Find where the given text appears and provide that cell's center as [X, Y] coordinate. 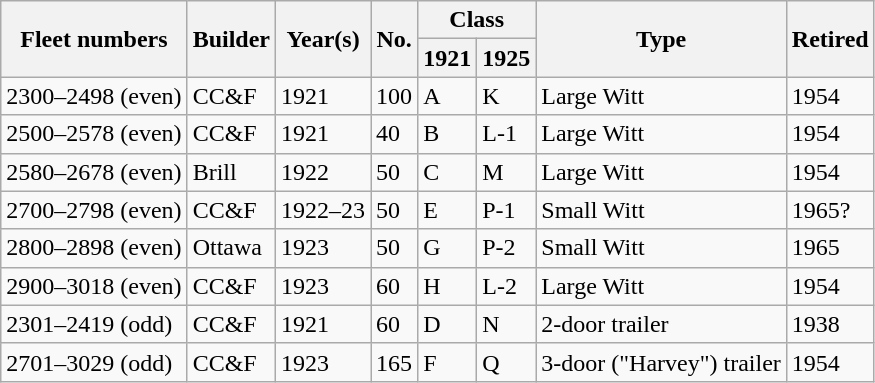
1938 [830, 324]
2701–3029 (odd) [94, 362]
L-2 [506, 286]
Retired [830, 39]
Ottawa [231, 248]
165 [394, 362]
1925 [506, 58]
A [448, 96]
B [448, 134]
1922–23 [324, 210]
K [506, 96]
Type [662, 39]
40 [394, 134]
Q [506, 362]
2580–2678 (even) [94, 172]
2300–2498 (even) [94, 96]
Class [477, 20]
H [448, 286]
Fleet numbers [94, 39]
2800–2898 (even) [94, 248]
2-door trailer [662, 324]
2500–2578 (even) [94, 134]
Brill [231, 172]
1965 [830, 248]
No. [394, 39]
F [448, 362]
M [506, 172]
G [448, 248]
P-1 [506, 210]
D [448, 324]
100 [394, 96]
C [448, 172]
3-door ("Harvey") trailer [662, 362]
Builder [231, 39]
E [448, 210]
P-2 [506, 248]
1965? [830, 210]
1922 [324, 172]
2700–2798 (even) [94, 210]
Year(s) [324, 39]
L-1 [506, 134]
2900–3018 (even) [94, 286]
N [506, 324]
2301–2419 (odd) [94, 324]
